For the text-containing cell, return its midpoint in (x, y) coordinate format. 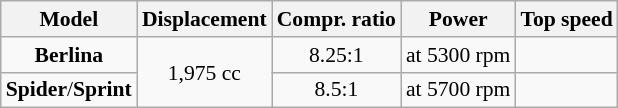
Power (458, 19)
Displacement (204, 19)
1,975 cc (204, 72)
Top speed (566, 19)
at 5300 rpm (458, 55)
Berlina (69, 55)
Compr. ratio (336, 19)
Model (69, 19)
at 5700 rpm (458, 90)
8.25:1 (336, 55)
Spider/Sprint (69, 90)
8.5:1 (336, 90)
